From the cell containing the given text, extract its center point as [X, Y] coordinate. 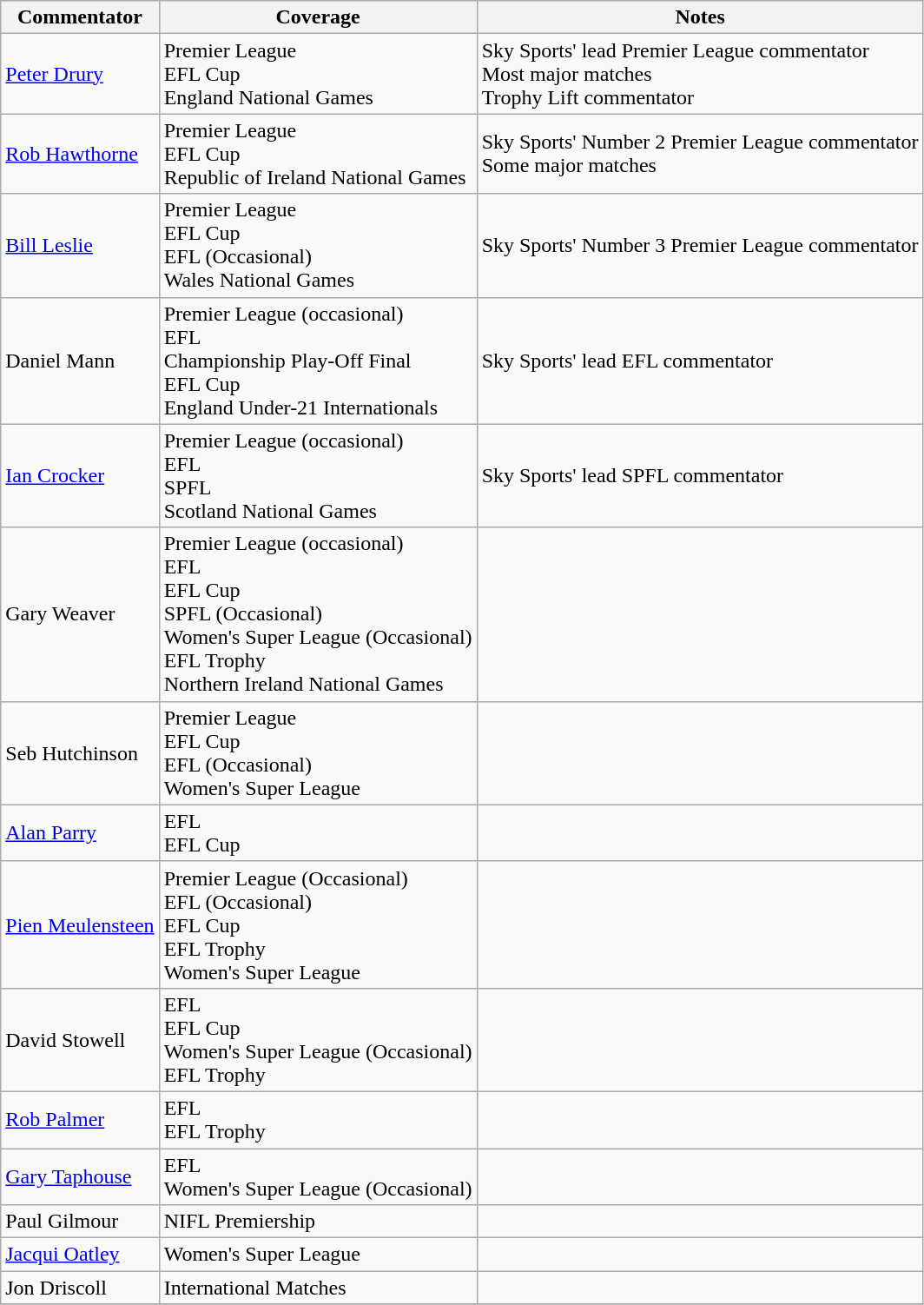
Coverage [318, 17]
Daniel Mann [80, 361]
Women's Super League [318, 1255]
Sky Sports' lead SPFL commentator [700, 476]
EFLEFL Trophy [318, 1119]
NIFL Premiership [318, 1222]
Sky Sports' lead EFL commentator [700, 361]
Bill Leslie [80, 245]
Commentator [80, 17]
Rob Hawthorne [80, 154]
Gary Weaver [80, 614]
Notes [700, 17]
EFLWomen's Super League (Occasional) [318, 1176]
Paul Gilmour [80, 1222]
David Stowell [80, 1039]
Premier League (Occasional)EFL (Occasional)EFL CupEFL TrophyWomen's Super League [318, 924]
Premier League (occasional)EFLSPFLScotland National Games [318, 476]
Sky Sports' Number 3 Premier League commentator [700, 245]
International Matches [318, 1288]
EFLEFL Cup [318, 832]
Gary Taphouse [80, 1176]
Pien Meulensteen [80, 924]
Alan Parry [80, 832]
Rob Palmer [80, 1119]
Seb Hutchinson [80, 752]
Premier LeagueEFL CupEngland National Games [318, 74]
Jon Driscoll [80, 1288]
Premier LeagueEFL CupEFL (Occasional)Women's Super League [318, 752]
Sky Sports' lead Premier League commentatorMost major matchesTrophy Lift commentator [700, 74]
Premier LeagueEFL CupEFL (Occasional)Wales National Games [318, 245]
Premier League (occasional)EFLEFL CupSPFL (Occasional)Women's Super League (Occasional)EFL TrophyNorthern Ireland National Games [318, 614]
Premier LeagueEFL CupRepublic of Ireland National Games [318, 154]
Peter Drury [80, 74]
Sky Sports' Number 2 Premier League commentatorSome major matches [700, 154]
Premier League (occasional)EFLChampionship Play-Off FinalEFL CupEngland Under-21 Internationals [318, 361]
Jacqui Oatley [80, 1255]
EFLEFL CupWomen's Super League (Occasional)EFL Trophy [318, 1039]
Ian Crocker [80, 476]
